Provide the [x, y] coordinate of the cell's center where the given text is located.  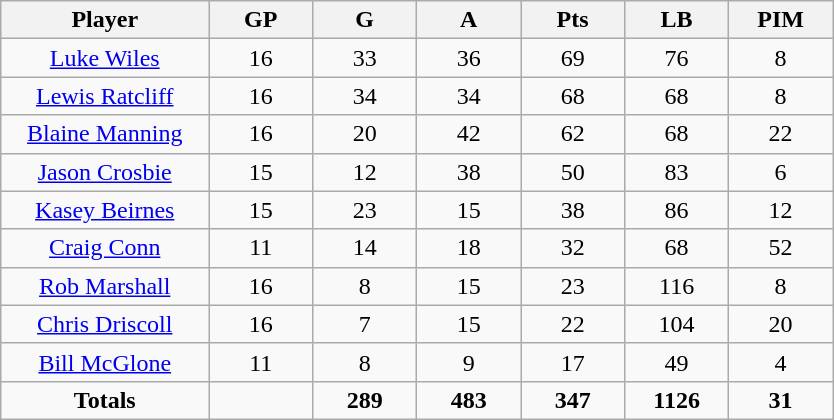
83 [677, 172]
62 [573, 134]
36 [469, 58]
42 [469, 134]
Luke Wiles [105, 58]
31 [781, 400]
PIM [781, 20]
1126 [677, 400]
289 [365, 400]
Rob Marshall [105, 286]
52 [781, 248]
4 [781, 362]
32 [573, 248]
50 [573, 172]
Totals [105, 400]
Pts [573, 20]
104 [677, 324]
14 [365, 248]
GP [261, 20]
Chris Driscoll [105, 324]
Player [105, 20]
Kasey Beirnes [105, 210]
LB [677, 20]
G [365, 20]
347 [573, 400]
A [469, 20]
49 [677, 362]
18 [469, 248]
Jason Crosbie [105, 172]
Craig Conn [105, 248]
33 [365, 58]
Bill McGlone [105, 362]
76 [677, 58]
116 [677, 286]
9 [469, 362]
Blaine Manning [105, 134]
6 [781, 172]
7 [365, 324]
483 [469, 400]
Lewis Ratcliff [105, 96]
17 [573, 362]
69 [573, 58]
86 [677, 210]
